Return the [X, Y] coordinate for the center point of the cell that contains the specified text.  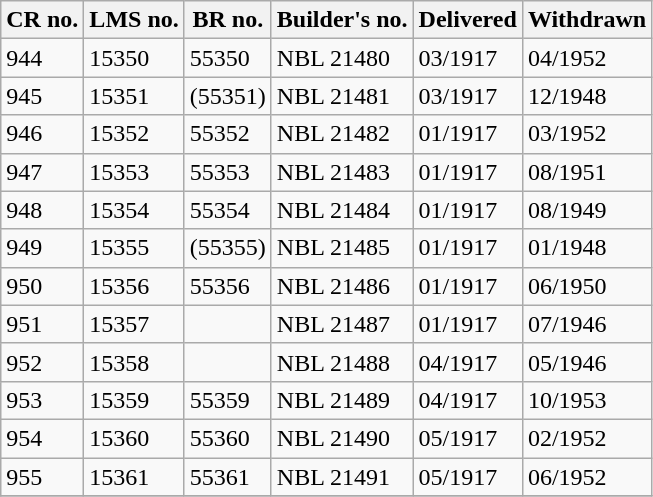
Withdrawn [586, 20]
NBL 21490 [342, 438]
15357 [134, 324]
15354 [134, 210]
55350 [228, 58]
Builder's no. [342, 20]
NBL 21491 [342, 477]
12/1948 [586, 96]
01/1948 [586, 248]
944 [42, 58]
951 [42, 324]
07/1946 [586, 324]
03/1952 [586, 134]
(55351) [228, 96]
05/1946 [586, 362]
15353 [134, 172]
BR no. [228, 20]
55361 [228, 477]
NBL 21487 [342, 324]
NBL 21481 [342, 96]
06/1950 [586, 286]
06/1952 [586, 477]
15358 [134, 362]
955 [42, 477]
55352 [228, 134]
NBL 21486 [342, 286]
NBL 21480 [342, 58]
945 [42, 96]
952 [42, 362]
946 [42, 134]
15360 [134, 438]
04/1952 [586, 58]
947 [42, 172]
55360 [228, 438]
NBL 21482 [342, 134]
15356 [134, 286]
CR no. [42, 20]
NBL 21483 [342, 172]
55354 [228, 210]
15359 [134, 400]
15351 [134, 96]
949 [42, 248]
LMS no. [134, 20]
NBL 21485 [342, 248]
15350 [134, 58]
08/1949 [586, 210]
55353 [228, 172]
15352 [134, 134]
15361 [134, 477]
55356 [228, 286]
NBL 21489 [342, 400]
55359 [228, 400]
NBL 21484 [342, 210]
Delivered [468, 20]
02/1952 [586, 438]
950 [42, 286]
(55355) [228, 248]
10/1953 [586, 400]
15355 [134, 248]
953 [42, 400]
948 [42, 210]
954 [42, 438]
NBL 21488 [342, 362]
08/1951 [586, 172]
